For the text-containing cell, return its midpoint in [X, Y] coordinate format. 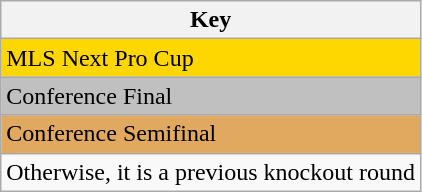
Conference Final [211, 96]
MLS Next Pro Cup [211, 58]
Otherwise, it is a previous knockout round [211, 172]
Key [211, 20]
Conference Semifinal [211, 134]
